Extract the [x, y] coordinate from the center of the cell holding the provided text.  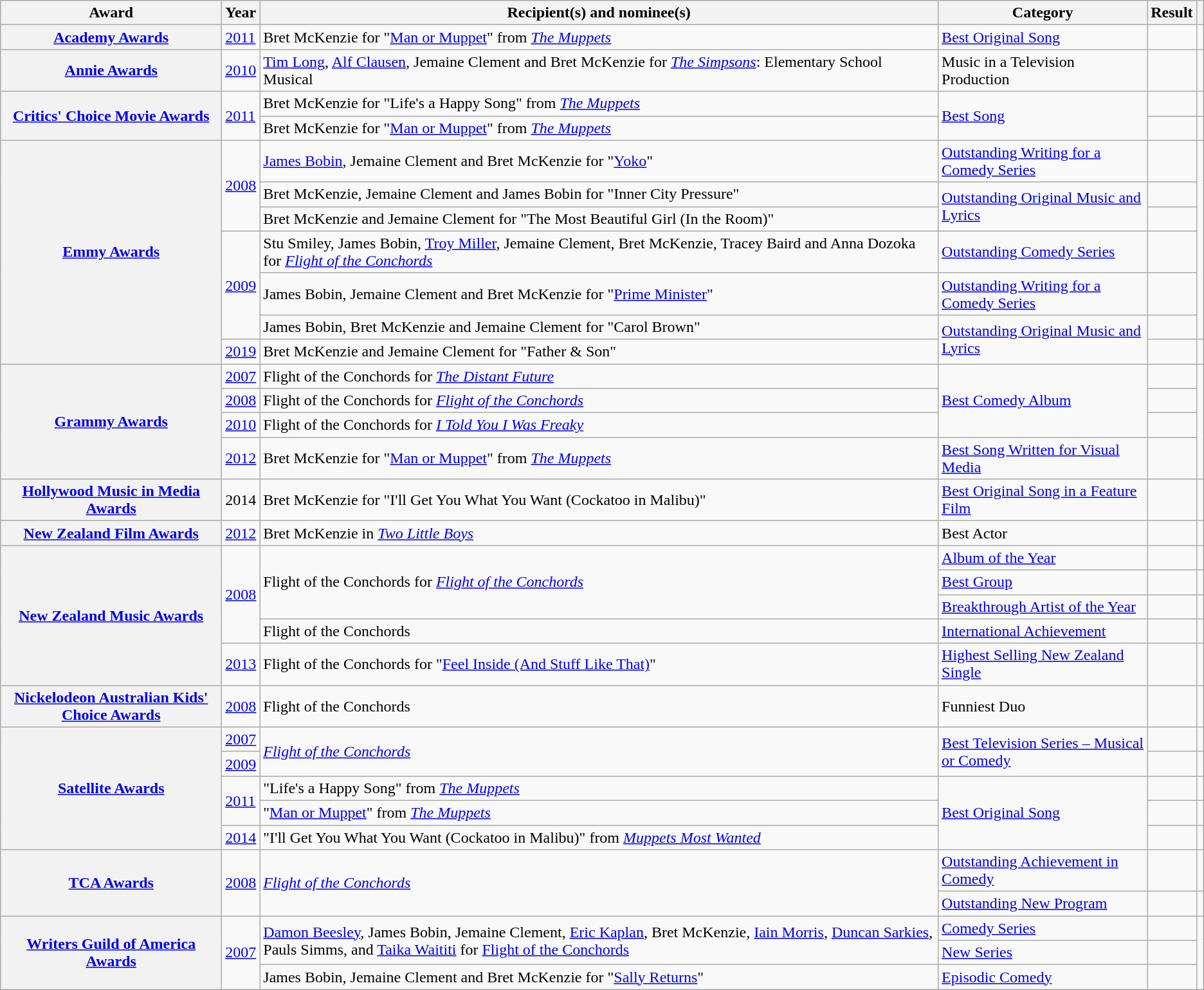
Outstanding Achievement in Comedy [1043, 871]
Writers Guild of America Awards [111, 953]
James Bobin, Jemaine Clement and Bret McKenzie for "Sally Returns" [599, 977]
Nickelodeon Australian Kids' Choice Awards [111, 706]
Recipient(s) and nominee(s) [599, 13]
Bret McKenzie for "Life's a Happy Song" from The Muppets [599, 104]
Year [241, 13]
Flight of the Conchords for I Told You I Was Freaky [599, 425]
Flight of the Conchords for "Feel Inside (And Stuff Like That)" [599, 664]
Episodic Comedy [1043, 977]
Best Original Song in a Feature Film [1043, 500]
Annie Awards [111, 71]
James Bobin, Jemaine Clement and Bret McKenzie for "Yoko" [599, 161]
Bret McKenzie in Two Little Boys [599, 533]
Emmy Awards [111, 252]
New Zealand Music Awards [111, 615]
James Bobin, Bret McKenzie and Jemaine Clement for "Carol Brown" [599, 327]
International Achievement [1043, 631]
Funniest Duo [1043, 706]
Academy Awards [111, 37]
Outstanding Comedy Series [1043, 252]
Best Comedy Album [1043, 401]
Tim Long, Alf Clausen, Jemaine Clement and Bret McKenzie for The Simpsons: Elementary School Musical [599, 71]
Highest Selling New Zealand Single [1043, 664]
TCA Awards [111, 883]
Outstanding New Program [1043, 904]
Best Song Written for Visual Media [1043, 458]
Best Song [1043, 116]
2019 [241, 351]
Satellite Awards [111, 788]
Comedy Series [1043, 928]
2013 [241, 664]
Grammy Awards [111, 422]
Flight of the Conchords for The Distant Future [599, 376]
Result [1172, 13]
Album of the Year [1043, 558]
New Series [1043, 953]
Bret McKenzie and Jemaine Clement for "The Most Beautiful Girl (In the Room)" [599, 219]
New Zealand Film Awards [111, 533]
Award [111, 13]
Hollywood Music in Media Awards [111, 500]
Stu Smiley, James Bobin, Troy Miller, Jemaine Clement, Bret McKenzie, Tracey Baird and Anna Dozoka for Flight of the Conchords [599, 252]
Music in a Television Production [1043, 71]
"Life's a Happy Song" from The Muppets [599, 788]
Bret McKenzie for "I'll Get You What You Want (Cockatoo in Malibu)" [599, 500]
Category [1043, 13]
Best Group [1043, 582]
Best Actor [1043, 533]
Bret McKenzie and Jemaine Clement for "Father & Son" [599, 351]
Bret McKenzie, Jemaine Clement and James Bobin for "Inner City Pressure" [599, 194]
"I'll Get You What You Want (Cockatoo in Malibu)" from Muppets Most Wanted [599, 837]
James Bobin, Jemaine Clement and Bret McKenzie for "Prime Minister" [599, 293]
Critics' Choice Movie Awards [111, 116]
"Man or Muppet" from The Muppets [599, 812]
Best Television Series – Musical or Comedy [1043, 751]
Breakthrough Artist of the Year [1043, 607]
